Identify which cell holds the provided text, then report its (X, Y) central coordinate. 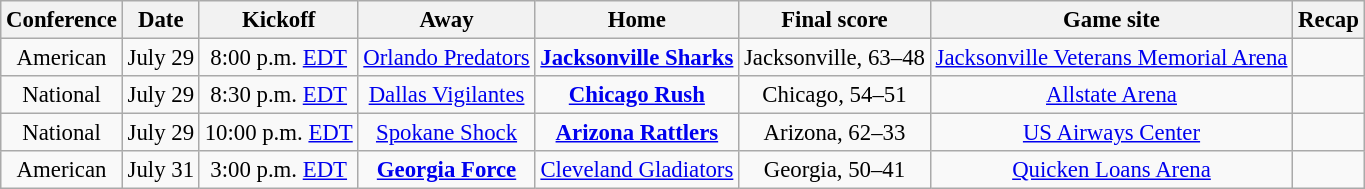
July 31 (160, 170)
Jacksonville, 63–48 (835, 58)
Recap (1328, 20)
Away (446, 20)
Spokane Shock (446, 133)
Quicken Loans Arena (1112, 170)
Conference (62, 20)
US Airways Center (1112, 133)
Date (160, 20)
Allstate Arena (1112, 95)
Dallas Vigilantes (446, 95)
Kickoff (278, 20)
Georgia, 50–41 (835, 170)
Georgia Force (446, 170)
10:00 p.m. EDT (278, 133)
Chicago Rush (637, 95)
Arizona, 62–33 (835, 133)
Chicago, 54–51 (835, 95)
3:00 p.m. EDT (278, 170)
8:30 p.m. EDT (278, 95)
Jacksonville Sharks (637, 58)
Arizona Rattlers (637, 133)
8:00 p.m. EDT (278, 58)
Cleveland Gladiators (637, 170)
Home (637, 20)
Game site (1112, 20)
Orlando Predators (446, 58)
Final score (835, 20)
Jacksonville Veterans Memorial Arena (1112, 58)
